Provide the (X, Y) coordinate of the cell's center where the given text is located.  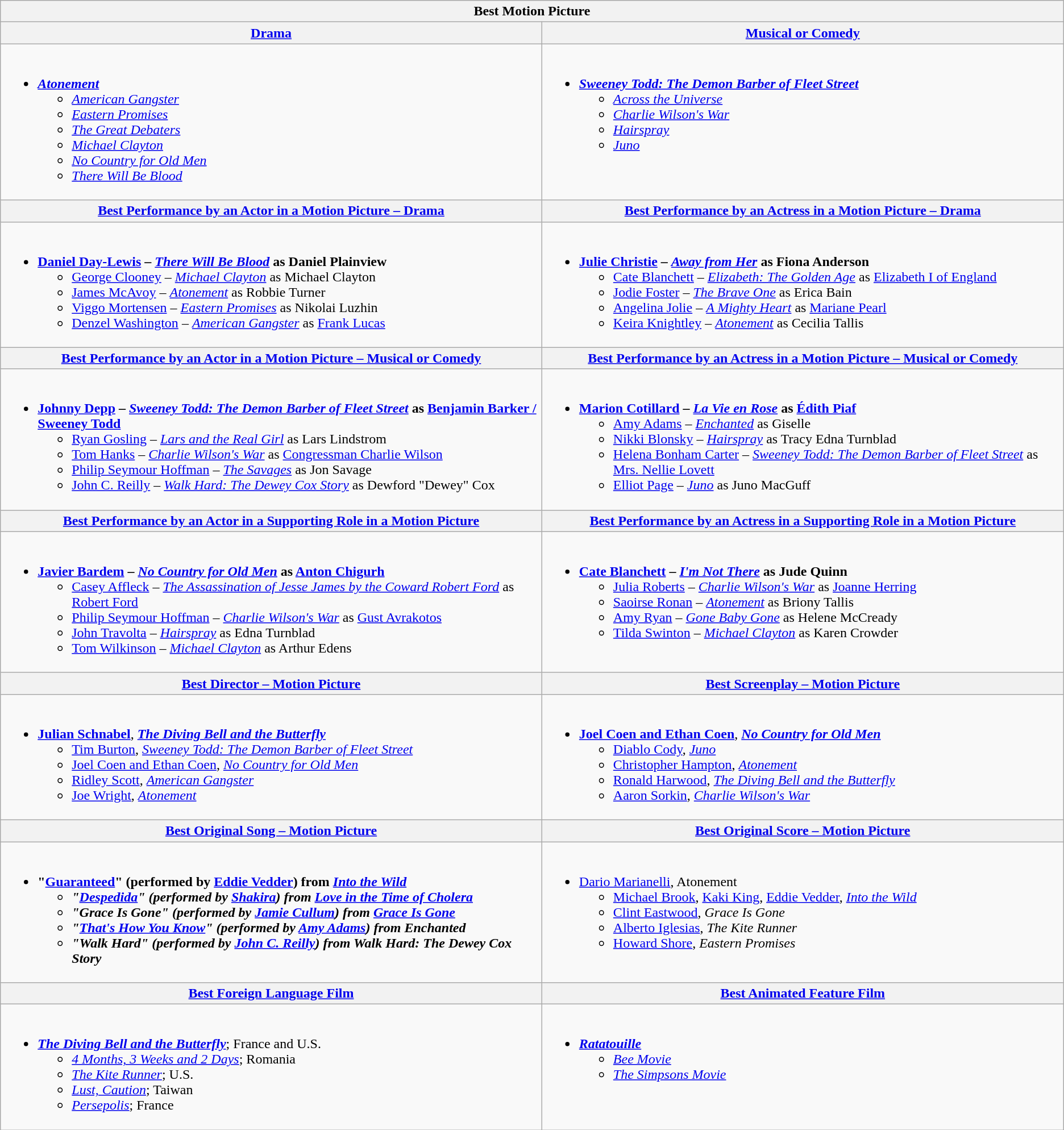
RatatouilleBee MovieThe Simpsons Movie (803, 1067)
Best Animated Feature Film (803, 994)
Best Performance by an Actor in a Motion Picture – Drama (272, 211)
Best Performance by an Actress in a Motion Picture – Musical or Comedy (803, 358)
Best Motion Picture (532, 11)
Best Performance by an Actress in a Motion Picture – Drama (803, 211)
Best Original Song – Motion Picture (272, 830)
Best Original Score – Motion Picture (803, 830)
Musical or Comedy (803, 33)
Best Director – Motion Picture (272, 683)
The Diving Bell and the Butterfly; France and U.S.4 Months, 3 Weeks and 2 Days; RomaniaThe Kite Runner; U.S.Lust, Caution; TaiwanPersepolis; France (272, 1067)
Best Screenplay – Motion Picture (803, 683)
AtonementAmerican GangsterEastern PromisesThe Great DebatersMichael ClaytonNo Country for Old MenThere Will Be Blood (272, 122)
Best Performance by an Actress in a Supporting Role in a Motion Picture (803, 521)
Best Performance by an Actor in a Motion Picture – Musical or Comedy (272, 358)
Sweeney Todd: The Demon Barber of Fleet StreetAcross the UniverseCharlie Wilson's WarHairsprayJuno (803, 122)
Best Performance by an Actor in a Supporting Role in a Motion Picture (272, 521)
Drama (272, 33)
Best Foreign Language Film (272, 994)
